Extract the (x, y) coordinate from the center of the cell holding the provided text.  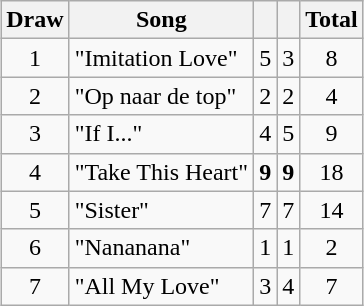
Draw (35, 20)
14 (332, 210)
8 (332, 58)
"If I..." (161, 134)
Total (332, 20)
18 (332, 172)
6 (35, 248)
"Nananana" (161, 248)
"Take This Heart" (161, 172)
"Op naar de top" (161, 96)
"Sister" (161, 210)
"All My Love" (161, 286)
Song (161, 20)
"Imitation Love" (161, 58)
